Return the (X, Y) coordinate for the center point of the cell that contains the specified text.  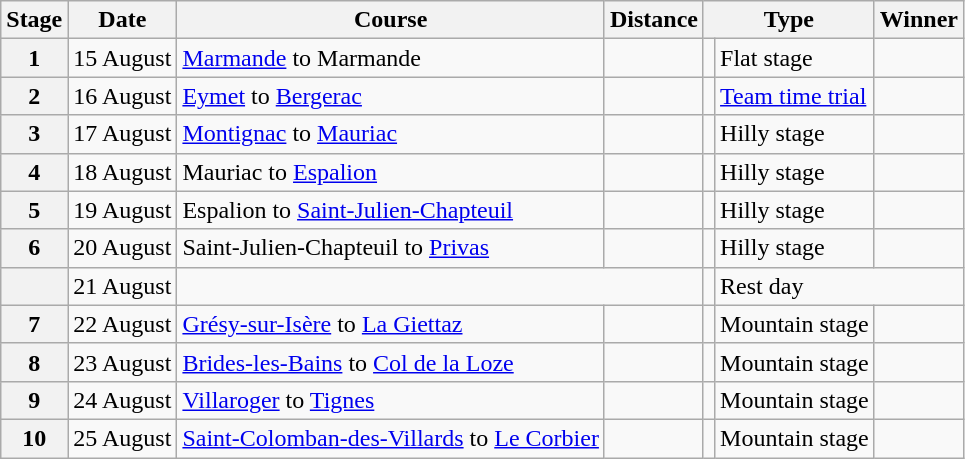
5 (34, 210)
17 August (122, 134)
19 August (122, 210)
Marmande to Marmande (391, 58)
6 (34, 248)
18 August (122, 172)
Team time trial (795, 96)
Course (391, 20)
Flat stage (795, 58)
9 (34, 400)
20 August (122, 248)
Date (122, 20)
Saint-Colomban-des-Villards to Le Corbier (391, 438)
22 August (122, 324)
25 August (122, 438)
Type (788, 20)
Rest day (840, 286)
4 (34, 172)
10 (34, 438)
15 August (122, 58)
Villaroger to Tignes (391, 400)
16 August (122, 96)
21 August (122, 286)
24 August (122, 400)
Stage (34, 20)
3 (34, 134)
Grésy-sur-Isère to La Giettaz (391, 324)
1 (34, 58)
Eymet to Bergerac (391, 96)
Brides-les-Bains to Col de la Loze (391, 362)
23 August (122, 362)
7 (34, 324)
Winner (918, 20)
Espalion to Saint-Julien-Chapteuil (391, 210)
Distance (654, 20)
Montignac to Mauriac (391, 134)
Saint-Julien-Chapteuil to Privas (391, 248)
2 (34, 96)
8 (34, 362)
Mauriac to Espalion (391, 172)
